Capture the cell that displays the provided text and extract its (x, y) central coordinate. 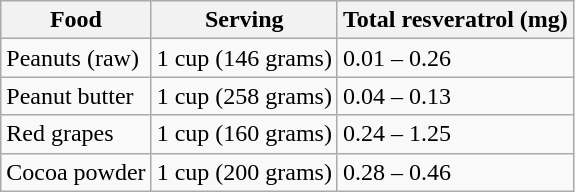
1 cup (258 grams) (244, 96)
Red grapes (76, 134)
0.04 – 0.13 (455, 96)
0.24 – 1.25 (455, 134)
0.01 – 0.26 (455, 58)
Cocoa powder (76, 172)
1 cup (160 grams) (244, 134)
Peanut butter (76, 96)
Serving (244, 20)
Peanuts (raw) (76, 58)
1 cup (200 grams) (244, 172)
0.28 – 0.46 (455, 172)
1 cup (146 grams) (244, 58)
Food (76, 20)
Total resveratrol (mg) (455, 20)
